Pinpoint the cell where the given text exists, returning its [x, y] midpoint coordinate. 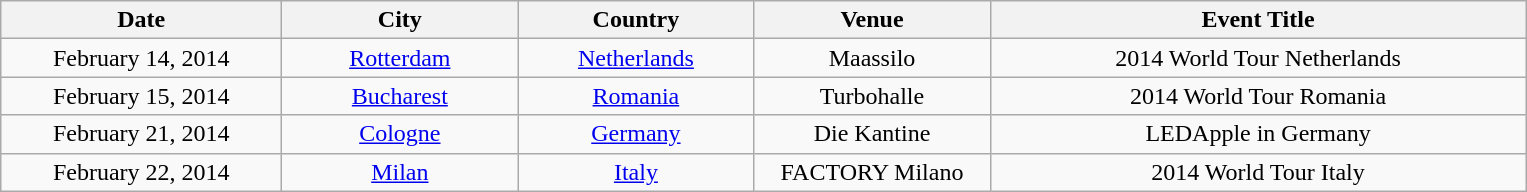
LEDApple in Germany [1258, 134]
2014 World Tour Italy [1258, 172]
February 21, 2014 [142, 134]
City [400, 20]
Milan [400, 172]
Italy [636, 172]
Date [142, 20]
2014 World Tour Romania [1258, 96]
Rotterdam [400, 58]
February 14, 2014 [142, 58]
Romania [636, 96]
Cologne [400, 134]
Bucharest [400, 96]
Die Kantine [872, 134]
Netherlands [636, 58]
Turbohalle [872, 96]
Country [636, 20]
Germany [636, 134]
FACTORY Milano [872, 172]
February 15, 2014 [142, 96]
2014 World Tour Netherlands [1258, 58]
February 22, 2014 [142, 172]
Maassilo [872, 58]
Event Title [1258, 20]
Venue [872, 20]
